Search for the cell housing the specified text and yield its (x, y) center coordinate. 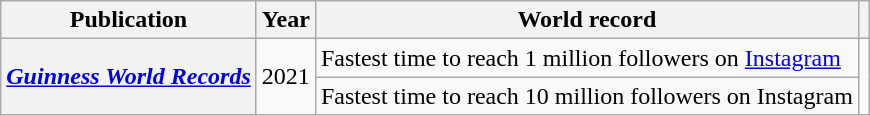
Year (286, 20)
Guinness World Records (129, 77)
Fastest time to reach 1 million followers on Instagram (586, 58)
2021 (286, 77)
World record (586, 20)
Publication (129, 20)
Fastest time to reach 10 million followers on Instagram (586, 96)
